Return the [X, Y] coordinate for the center point of the cell that contains the specified text.  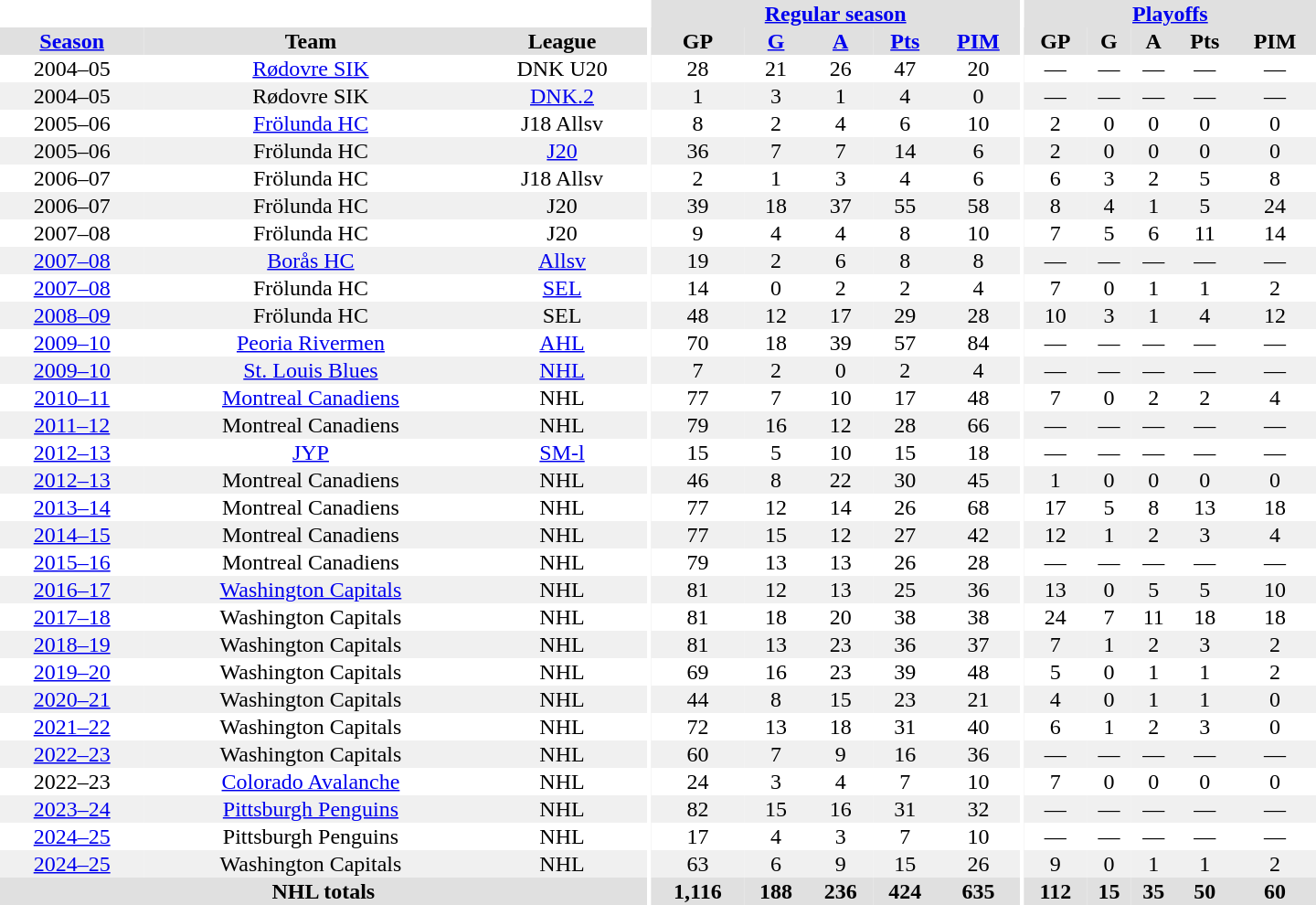
Peoria Rivermen [311, 343]
635 [979, 891]
25 [905, 590]
League [561, 41]
Team [311, 41]
Borås HC [311, 261]
Playoffs [1170, 14]
22 [841, 480]
50 [1205, 891]
SM-l [561, 452]
2018–19 [71, 644]
44 [698, 699]
2017–18 [71, 617]
112 [1056, 891]
35 [1153, 891]
2010–11 [71, 398]
Regular season [835, 14]
St. Louis Blues [311, 370]
2016–17 [71, 590]
47 [905, 69]
Allsv [561, 261]
82 [698, 809]
69 [698, 672]
40 [979, 727]
55 [905, 206]
DNK.2 [561, 96]
424 [905, 891]
2014–15 [71, 535]
2013–14 [71, 507]
AHL [561, 343]
57 [905, 343]
1,116 [698, 891]
JYP [311, 452]
68 [979, 507]
Season [71, 41]
30 [905, 480]
84 [979, 343]
29 [905, 315]
70 [698, 343]
45 [979, 480]
46 [698, 480]
DNK U20 [561, 69]
2019–20 [71, 672]
27 [905, 535]
42 [979, 535]
2015–16 [71, 562]
2011–12 [71, 425]
72 [698, 727]
2021–22 [71, 727]
19 [698, 261]
Colorado Avalanche [311, 782]
2023–24 [71, 809]
2020–21 [71, 699]
NHL totals [324, 891]
63 [698, 864]
236 [841, 891]
2008–09 [71, 315]
188 [777, 891]
58 [979, 206]
66 [979, 425]
32 [979, 809]
